Scan for the cell matching the given text and deliver its (X, Y) coordinate at center. 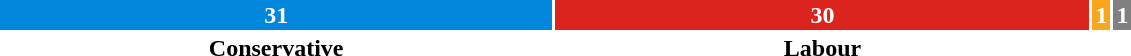
30 (822, 15)
1 (1102, 15)
31 (276, 15)
